Pinpoint the cell where the given text exists, returning its (X, Y) midpoint coordinate. 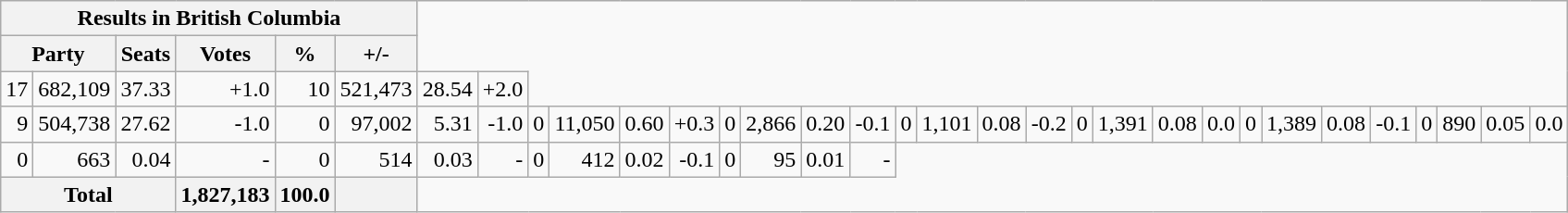
663 (74, 159)
0.04 (146, 159)
0.03 (448, 159)
Party (58, 54)
514 (376, 159)
0.60 (644, 124)
+2.0 (503, 89)
+0.3 (694, 124)
521,473 (376, 89)
0.02 (644, 159)
Results in British Columbia (209, 19)
1,389 (1291, 124)
Seats (146, 54)
890 (1460, 124)
0.05 (1506, 124)
0.01 (825, 159)
+/- (376, 54)
1,827,183 (226, 194)
1,391 (1123, 124)
11,050 (585, 124)
95 (772, 159)
% (305, 54)
412 (585, 159)
-0.2 (1049, 124)
2,866 (772, 124)
9 (17, 124)
5.31 (448, 124)
682,109 (74, 89)
504,738 (74, 124)
10 (305, 89)
28.54 (448, 89)
27.62 (146, 124)
0.20 (825, 124)
17 (17, 89)
Total (89, 194)
100.0 (305, 194)
97,002 (376, 124)
37.33 (146, 89)
+1.0 (226, 89)
1,101 (947, 124)
Votes (226, 54)
